Detect which cell encompasses the target text, then output its (x, y) center coordinate. 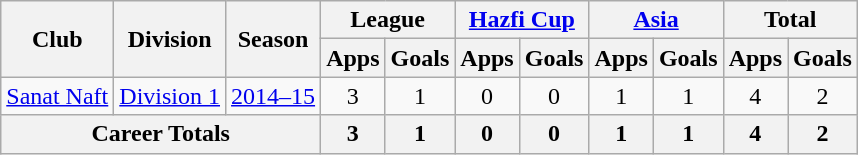
Division 1 (170, 96)
Career Totals (161, 134)
Hazfi Cup (522, 20)
2014–15 (274, 96)
Total (790, 20)
Club (58, 39)
League (388, 20)
Season (274, 39)
Sanat Naft (58, 96)
Asia (656, 20)
Division (170, 39)
